Scan for the cell matching the given text and deliver its [X, Y] coordinate at center. 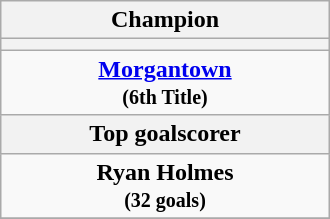
Top goalscorer [165, 134]
Morgantown(6th Title) [165, 82]
Ryan Holmes(32 goals) [165, 186]
Champion [165, 20]
